Determine the (x, y) coordinate at the center of the cell enclosing the given text.  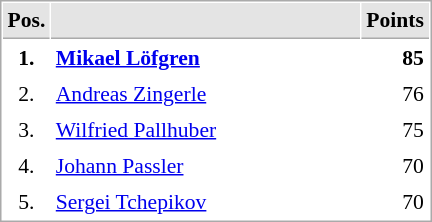
5. (26, 201)
76 (396, 93)
4. (26, 165)
85 (396, 57)
3. (26, 129)
75 (396, 129)
Sergei Tchepikov (206, 201)
Mikael Löfgren (206, 57)
Johann Passler (206, 165)
Points (396, 21)
Andreas Zingerle (206, 93)
2. (26, 93)
1. (26, 57)
Pos. (26, 21)
Wilfried Pallhuber (206, 129)
